Provide the (X, Y) coordinate of the cell's center where the given text is located.  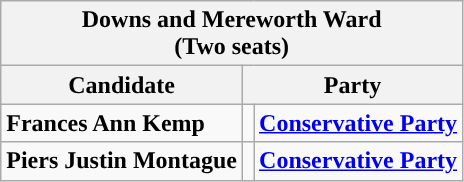
Piers Justin Montague (122, 161)
Downs and Mereworth Ward(Two seats) (232, 34)
Party (352, 85)
Candidate (122, 85)
Frances Ann Kemp (122, 123)
